Output the (x, y) coordinate of the center of the cell containing the given text.  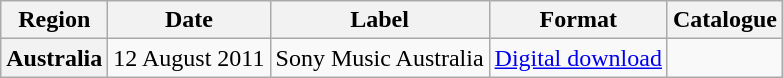
Digital download (578, 58)
Region (54, 20)
Format (578, 20)
Australia (54, 58)
Sony Music Australia (380, 58)
Catalogue (724, 20)
Label (380, 20)
12 August 2011 (189, 58)
Date (189, 20)
